Search for the cell housing the specified text and yield its [x, y] center coordinate. 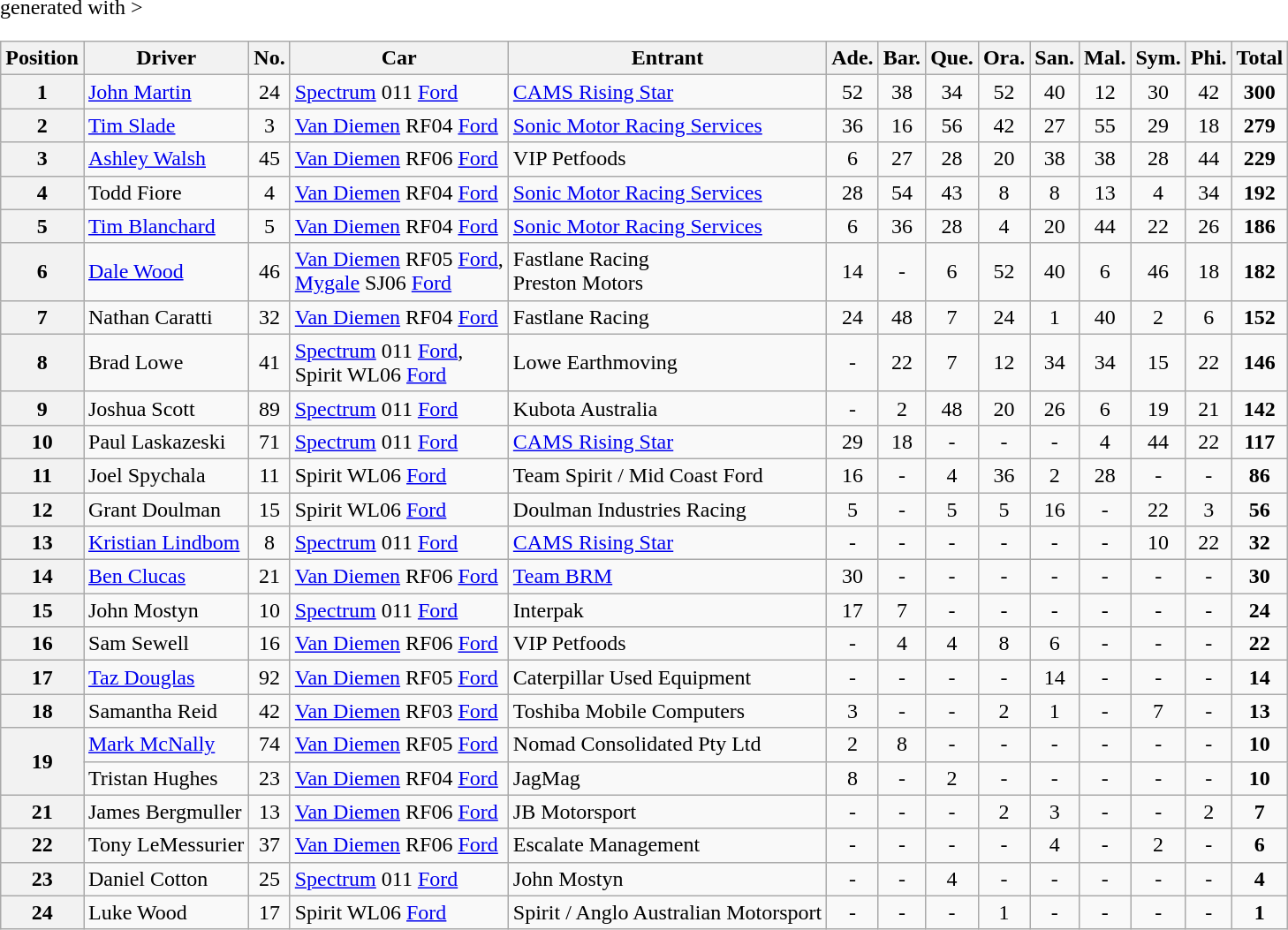
Spirit / Anglo Australian Motorsport [667, 912]
45 [269, 159]
Interpak [667, 610]
152 [1260, 317]
Escalate Management [667, 845]
San. [1055, 58]
Tim Blanchard [166, 226]
JB Motorsport [667, 812]
74 [269, 745]
Ben Clucas [166, 577]
192 [1260, 193]
Kristian Lindbom [166, 543]
300 [1260, 92]
Fastlane Racing Preston Motors [667, 272]
186 [1260, 226]
Samantha Reid [166, 711]
Entrant [667, 58]
Daniel Cotton [166, 879]
Todd Fiore [166, 193]
43 [952, 193]
Tim Slade [166, 125]
Taz Douglas [166, 677]
Sam Sewell [166, 644]
Tristan Hughes [166, 778]
Dale Wood [166, 272]
Position [42, 58]
Mal. [1105, 58]
Brad Lowe [166, 362]
Car [399, 58]
Fastlane Racing [667, 317]
Driver [166, 58]
Paul Laskazeski [166, 442]
55 [1105, 125]
37 [269, 845]
25 [269, 879]
Tony LeMessurier [166, 845]
Spectrum 011 Ford,Spirit WL06 Ford [399, 362]
John Martin [166, 92]
146 [1260, 362]
Grant Doulman [166, 510]
No. [269, 58]
Nomad Consolidated Pty Ltd [667, 745]
James Bergmuller [166, 812]
9 [42, 408]
Van Diemen RF05 Ford,Mygale SJ06 Ford [399, 272]
Caterpillar Used Equipment [667, 677]
Team Spirit / Mid Coast Ford [667, 475]
117 [1260, 442]
Que. [952, 58]
Mark McNally [166, 745]
92 [269, 677]
Lowe Earthmoving [667, 362]
279 [1260, 125]
54 [902, 193]
Luke Wood [166, 912]
Joshua Scott [166, 408]
Joel Spychala [166, 475]
89 [269, 408]
Phi. [1208, 58]
Van Diemen RF03 Ford [399, 711]
Kubota Australia [667, 408]
Toshiba Mobile Computers [667, 711]
41 [269, 362]
Bar. [902, 58]
Nathan Caratti [166, 317]
142 [1260, 408]
Team BRM [667, 577]
Ashley Walsh [166, 159]
182 [1260, 272]
Ora. [1004, 58]
Sym. [1158, 58]
Ade. [852, 58]
JagMag [667, 778]
Doulman Industries Racing [667, 510]
Total [1260, 58]
86 [1260, 475]
229 [1260, 159]
71 [269, 442]
